For the text-containing cell, return its midpoint in [x, y] coordinate format. 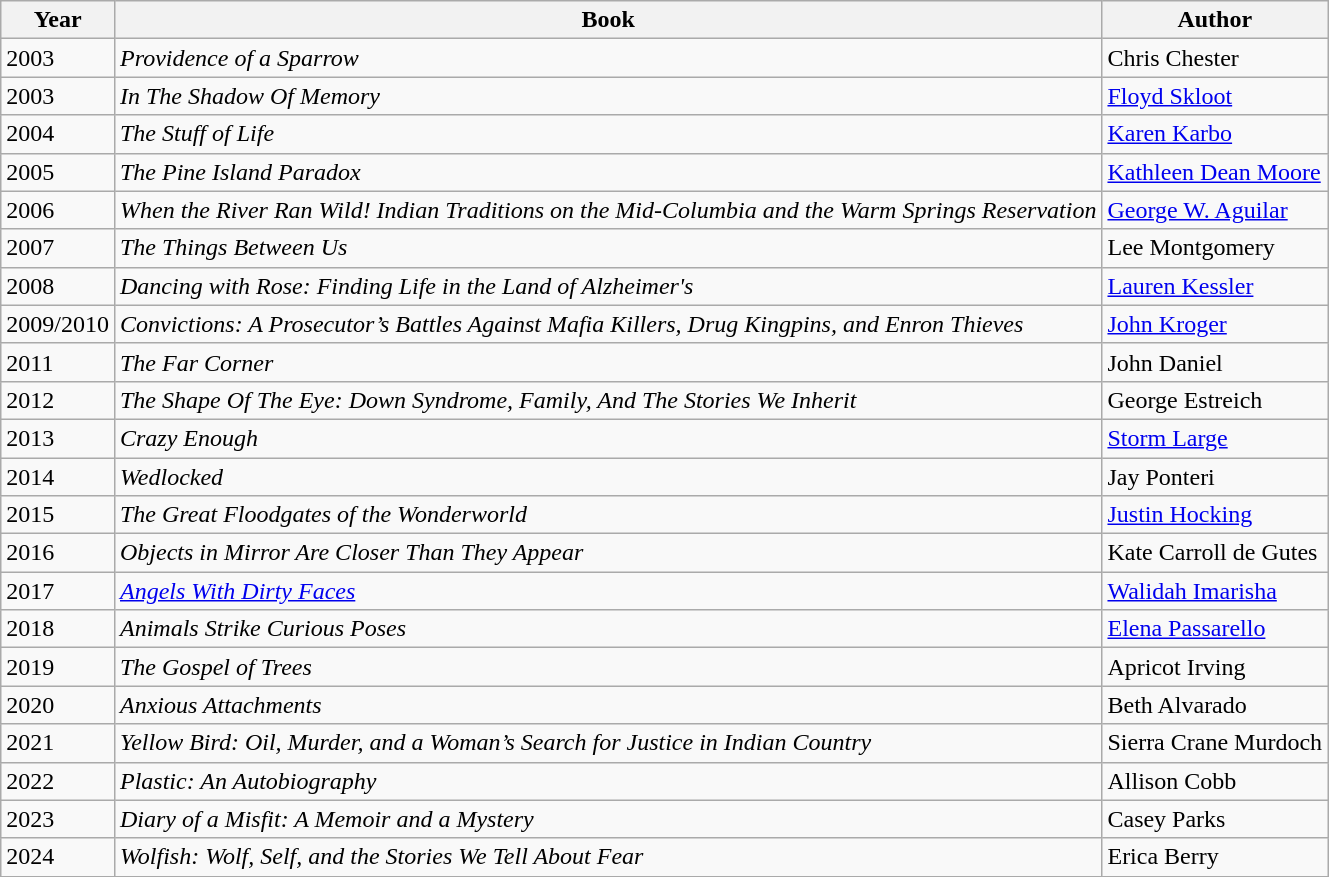
Yellow Bird: Oil, Murder, and a Woman’s Search for Justice in Indian Country [608, 743]
Storm Large [1215, 438]
2005 [58, 172]
Chris Chester [1215, 58]
Justin Hocking [1215, 515]
Casey Parks [1215, 819]
Providence of a Sparrow [608, 58]
Animals Strike Curious Poses [608, 629]
Floyd Skloot [1215, 96]
Lee Montgomery [1215, 248]
The Stuff of Life [608, 134]
2024 [58, 857]
Kate Carroll de Gutes [1215, 553]
When the River Ran Wild! Indian Traditions on the Mid-Columbia and the Warm Springs Reservation [608, 210]
2021 [58, 743]
Allison Cobb [1215, 781]
The Pine Island Paradox [608, 172]
George Estreich [1215, 400]
Erica Berry [1215, 857]
Crazy Enough [608, 438]
Plastic: An Autobiography [608, 781]
2014 [58, 477]
Year [58, 20]
2007 [58, 248]
Lauren Kessler [1215, 286]
Book [608, 20]
2016 [58, 553]
Dancing with Rose: Finding Life in the Land of Alzheimer's [608, 286]
2018 [58, 629]
2012 [58, 400]
In The Shadow Of Memory [608, 96]
2022 [58, 781]
2019 [58, 667]
2004 [58, 134]
Angels With Dirty Faces [608, 591]
2011 [58, 362]
2020 [58, 705]
John Daniel [1215, 362]
Sierra Crane Murdoch [1215, 743]
John Kroger [1215, 324]
2013 [58, 438]
Walidah Imarisha [1215, 591]
2023 [58, 819]
2009/2010 [58, 324]
The Shape Of The Eye: Down Syndrome, Family, And The Stories We Inherit [608, 400]
2008 [58, 286]
Objects in Mirror Are Closer Than They Appear [608, 553]
The Far Corner [608, 362]
Karen Karbo [1215, 134]
Diary of a Misfit: A Memoir and a Mystery [608, 819]
Kathleen Dean Moore [1215, 172]
Apricot Irving [1215, 667]
Elena Passarello [1215, 629]
Beth Alvarado [1215, 705]
Jay Ponteri [1215, 477]
2017 [58, 591]
Wedlocked [608, 477]
Author [1215, 20]
The Gospel of Trees [608, 667]
The Things Between Us [608, 248]
2006 [58, 210]
2015 [58, 515]
The Great Floodgates of the Wonderworld [608, 515]
Anxious Attachments [608, 705]
Wolfish: Wolf, Self, and the Stories We Tell About Fear [608, 857]
Convictions: A Prosecutor’s Battles Against Mafia Killers, Drug Kingpins, and Enron Thieves [608, 324]
George W. Aguilar [1215, 210]
